Provide the (X, Y) coordinate of the cell's center where the given text is located.  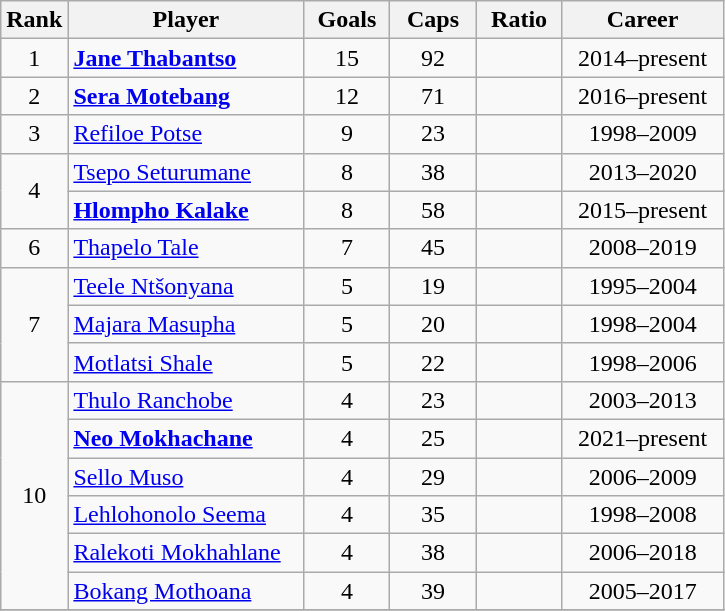
19 (433, 286)
12 (347, 96)
22 (433, 362)
2006–2009 (642, 477)
Teele Ntšonyana (186, 286)
2008–2019 (642, 248)
Thapelo Tale (186, 248)
92 (433, 58)
Tsepo Seturumane (186, 172)
1998–2008 (642, 515)
Hlompho Kalake (186, 210)
Sera Motebang (186, 96)
Neo Mokhachane (186, 438)
Bokang Mothoana (186, 591)
Lehlohonolo Seema (186, 515)
Caps (433, 20)
Jane Thabantso (186, 58)
35 (433, 515)
6 (34, 248)
2005–2017 (642, 591)
Goals (347, 20)
2 (34, 96)
Career (642, 20)
25 (433, 438)
29 (433, 477)
Player (186, 20)
2021–present (642, 438)
Ralekoti Mokhahlane (186, 553)
58 (433, 210)
20 (433, 324)
Majara Masupha (186, 324)
Sello Muso (186, 477)
2016–present (642, 96)
1998–2004 (642, 324)
Motlatsi Shale (186, 362)
9 (347, 134)
2013–2020 (642, 172)
1998–2009 (642, 134)
Refiloe Potse (186, 134)
Thulo Ranchobe (186, 400)
3 (34, 134)
Rank (34, 20)
10 (34, 495)
71 (433, 96)
1995–2004 (642, 286)
45 (433, 248)
2014–present (642, 58)
1 (34, 58)
Ratio (519, 20)
15 (347, 58)
39 (433, 591)
2003–2013 (642, 400)
1998–2006 (642, 362)
2006–2018 (642, 553)
2015–present (642, 210)
